Identify which cell holds the provided text, then report its (X, Y) central coordinate. 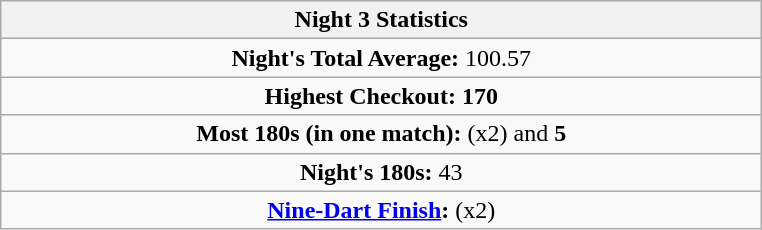
Highest Checkout: 170 (382, 96)
Night 3 Statistics (382, 20)
Night's Total Average: 100.57 (382, 58)
Night's 180s: 43 (382, 172)
Nine-Dart Finish: (x2) (382, 210)
Most 180s (in one match): (x2) and 5 (382, 134)
